Return the (x, y) coordinate for the center point of the cell that contains the specified text.  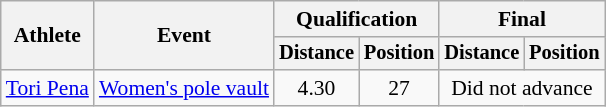
Athlete (48, 36)
Event (184, 36)
4.30 (316, 88)
27 (399, 88)
Did not advance (522, 88)
Qualification (356, 19)
Women's pole vault (184, 88)
Tori Pena (48, 88)
Final (522, 19)
